Provide the [x, y] coordinate of the cell's center where the given text is located.  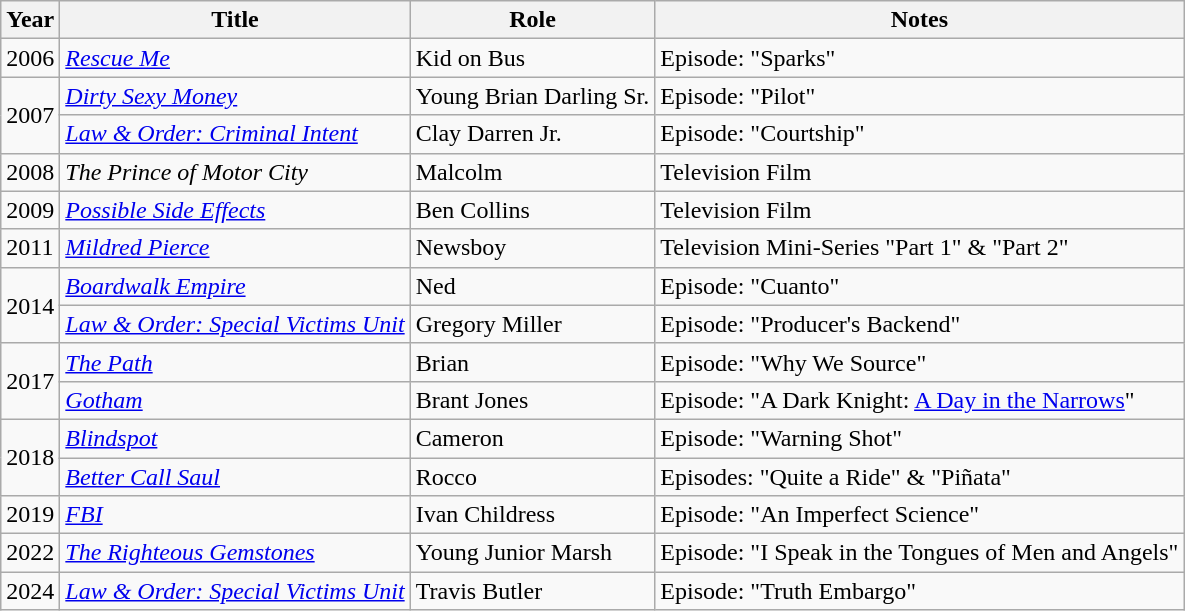
Brian [532, 362]
Notes [920, 20]
2006 [30, 58]
Young Brian Darling Sr. [532, 96]
2018 [30, 457]
The Righteous Gemstones [235, 553]
Episode: "Producer's Backend" [920, 324]
Episode: "An Imperfect Science" [920, 515]
Episode: "A Dark Knight: A Day in the Narrows" [920, 400]
Ned [532, 286]
2011 [30, 248]
FBI [235, 515]
Episode: "Sparks" [920, 58]
Ben Collins [532, 210]
Rocco [532, 477]
Better Call Saul [235, 477]
2009 [30, 210]
Gregory Miller [532, 324]
Episode: "Pilot" [920, 96]
Boardwalk Empire [235, 286]
Year [30, 20]
2017 [30, 381]
Episode: "Cuanto" [920, 286]
Law & Order: Criminal Intent [235, 134]
Cameron [532, 438]
Travis Butler [532, 591]
Role [532, 20]
Mildred Pierce [235, 248]
Title [235, 20]
Episode: "Why We Source" [920, 362]
Kid on Bus [532, 58]
The Prince of Motor City [235, 172]
Newsboy [532, 248]
Episode: "I Speak in the Tongues of Men and Angels" [920, 553]
Brant Jones [532, 400]
Episodes: "Quite a Ride" & "Piñata" [920, 477]
2024 [30, 591]
Episode: "Truth Embargo" [920, 591]
Blindspot [235, 438]
2008 [30, 172]
Possible Side Effects [235, 210]
Young Junior Marsh [532, 553]
Gotham [235, 400]
Episode: "Warning Shot" [920, 438]
Dirty Sexy Money [235, 96]
2014 [30, 305]
Clay Darren Jr. [532, 134]
Episode: "Courtship" [920, 134]
2019 [30, 515]
The Path [235, 362]
Television Mini-Series "Part 1" & "Part 2" [920, 248]
2007 [30, 115]
Rescue Me [235, 58]
Malcolm [532, 172]
2022 [30, 553]
Ivan Childress [532, 515]
